Return the (X, Y) coordinate for the center point of the cell that contains the specified text.  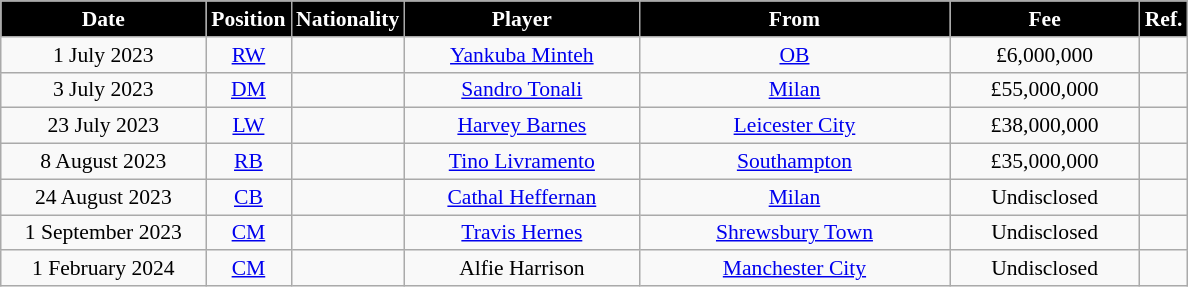
CB (248, 197)
Tino Livramento (522, 162)
Harvey Barnes (522, 126)
1 July 2023 (104, 55)
Manchester City (794, 269)
Cathal Heffernan (522, 197)
RB (248, 162)
1 February 2024 (104, 269)
Date (104, 19)
Travis Hernes (522, 233)
LW (248, 126)
RW (248, 55)
OB (794, 55)
Leicester City (794, 126)
Alfie Harrison (522, 269)
From (794, 19)
£38,000,000 (1045, 126)
Player (522, 19)
8 August 2023 (104, 162)
Yankuba Minteh (522, 55)
Position (248, 19)
Southampton (794, 162)
Ref. (1164, 19)
Fee (1045, 19)
£35,000,000 (1045, 162)
Sandro Tonali (522, 90)
23 July 2023 (104, 126)
£55,000,000 (1045, 90)
£6,000,000 (1045, 55)
3 July 2023 (104, 90)
DM (248, 90)
24 August 2023 (104, 197)
1 September 2023 (104, 233)
Nationality (348, 19)
Shrewsbury Town (794, 233)
